For the text-containing cell, return its midpoint in (x, y) coordinate format. 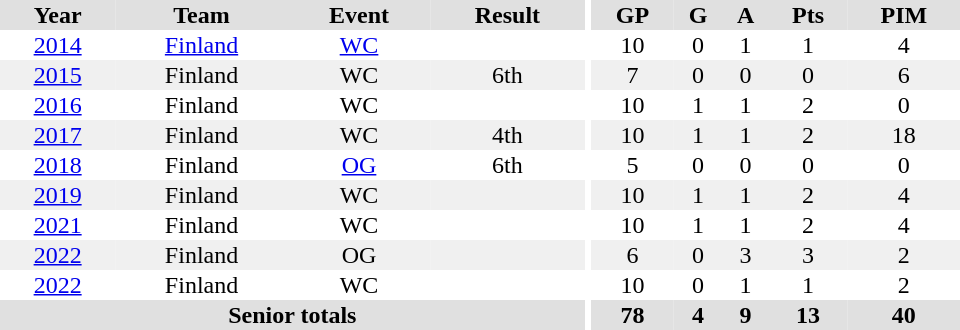
4th (507, 135)
Team (202, 15)
Year (58, 15)
5 (632, 165)
A (746, 15)
13 (808, 315)
2017 (58, 135)
2019 (58, 195)
9 (746, 315)
PIM (904, 15)
2014 (58, 45)
Pts (808, 15)
2016 (58, 105)
18 (904, 135)
2015 (58, 75)
Result (507, 15)
7 (632, 75)
2021 (58, 225)
78 (632, 315)
Event (359, 15)
GP (632, 15)
2018 (58, 165)
40 (904, 315)
Senior totals (292, 315)
G (698, 15)
